Return [X, Y] of the center of cell containing provided text 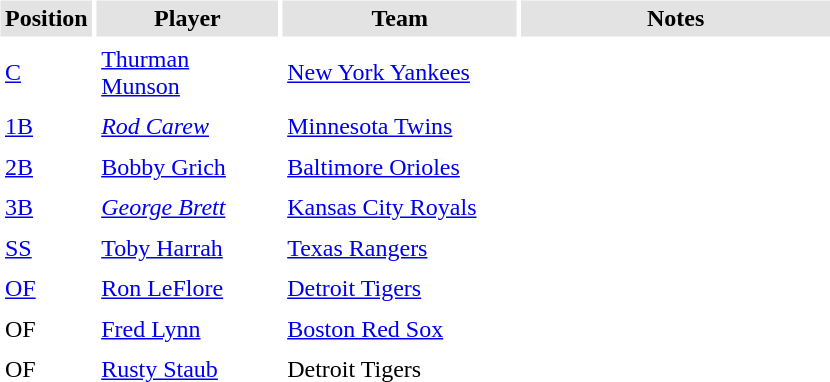
Minnesota Twins [400, 126]
SS [46, 248]
3B [46, 208]
Player [188, 18]
Ron LeFlore [188, 288]
George Brett [188, 208]
Toby Harrah [188, 248]
Detroit Tigers [400, 288]
Texas Rangers [400, 248]
New York Yankees [400, 72]
Position [46, 18]
C [46, 72]
Bobby Grich [188, 167]
Team [400, 18]
Kansas City Royals [400, 208]
Notes [676, 18]
Fred Lynn [188, 329]
Rod Carew [188, 126]
Thurman Munson [188, 72]
Boston Red Sox [400, 329]
2B [46, 167]
1B [46, 126]
Baltimore Orioles [400, 167]
